Pinpoint the cell where the given text exists, returning its (x, y) midpoint coordinate. 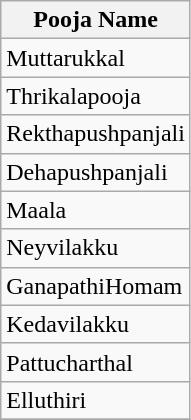
Maala (96, 210)
Thrikalapooja (96, 96)
Rekthapushpanjali (96, 134)
Elluthiri (96, 400)
Dehapushpanjali (96, 172)
Pattucharthal (96, 362)
GanapathiHomam (96, 286)
Kedavilakku (96, 324)
Neyvilakku (96, 248)
Pooja Name (96, 20)
Muttarukkal (96, 58)
